Return [X, Y] of the center of cell containing provided text 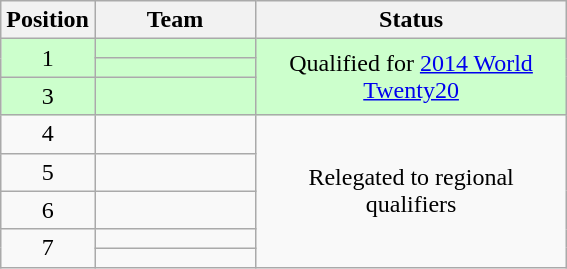
3 [48, 96]
Relegated to regional qualifiers [412, 191]
5 [48, 172]
7 [48, 248]
Qualified for 2014 World Twenty20 [412, 77]
4 [48, 134]
Position [48, 20]
Team [174, 20]
Status [412, 20]
1 [48, 58]
6 [48, 210]
